Extract the [x, y] coordinate from the center of the cell holding the provided text.  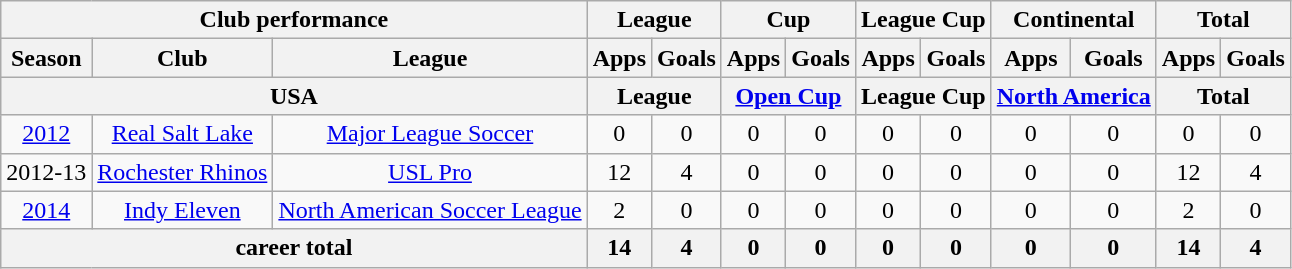
Season [46, 58]
2012 [46, 134]
Major League Soccer [430, 134]
Rochester Rhinos [182, 172]
Continental [1074, 20]
2012-13 [46, 172]
Real Salt Lake [182, 134]
USA [294, 96]
career total [294, 248]
Club [182, 58]
Open Cup [788, 96]
North America [1074, 96]
North American Soccer League [430, 210]
Cup [788, 20]
USL Pro [430, 172]
Indy Eleven [182, 210]
Club performance [294, 20]
2014 [46, 210]
